Return the [x, y] coordinate for the center point of the cell that contains the specified text.  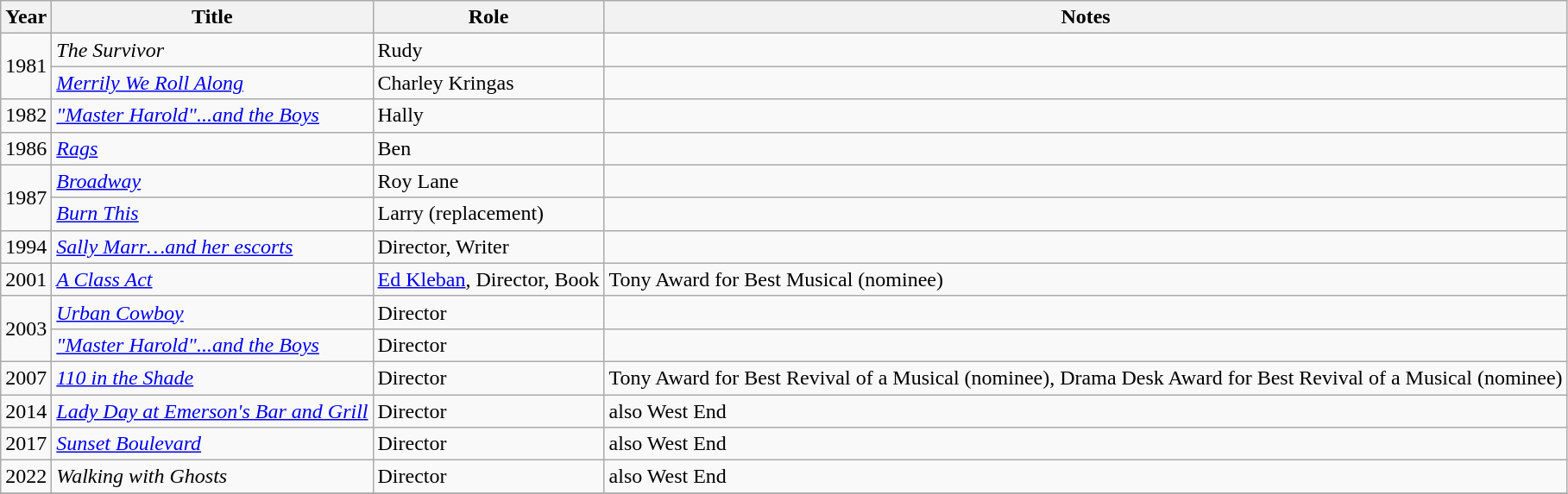
Sally Marr…and her escorts [212, 247]
Rudy [488, 50]
Sunset Boulevard [212, 444]
1987 [26, 197]
The Survivor [212, 50]
Roy Lane [488, 181]
Year [26, 17]
Lady Day at Emerson's Bar and Grill [212, 411]
2001 [26, 279]
1986 [26, 148]
Hally [488, 116]
Role [488, 17]
2014 [26, 411]
Rags [212, 148]
110 in the Shade [212, 378]
Director, Writer [488, 247]
Tony Award for Best Musical (nominee) [1086, 279]
Ed Kleban, Director, Book [488, 279]
Title [212, 17]
Walking with Ghosts [212, 477]
1981 [26, 66]
1994 [26, 247]
2003 [26, 328]
A Class Act [212, 279]
Ben [488, 148]
Burn This [212, 214]
2007 [26, 378]
Broadway [212, 181]
2017 [26, 444]
Larry (replacement) [488, 214]
Notes [1086, 17]
1982 [26, 116]
2022 [26, 477]
Charley Kringas [488, 83]
Tony Award for Best Revival of a Musical (nominee), Drama Desk Award for Best Revival of a Musical (nominee) [1086, 378]
Urban Cowboy [212, 312]
Merrily We Roll Along [212, 83]
